Extract the [x, y] coordinate from the center of the cell holding the provided text.  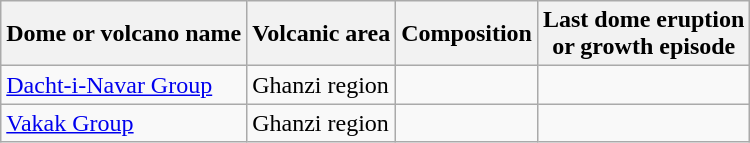
Last dome eruptionor growth episode [643, 34]
Dome or volcano name [124, 34]
Vakak Group [124, 123]
Volcanic area [322, 34]
Composition [467, 34]
Dacht-i-Navar Group [124, 85]
